Determine the (X, Y) coordinate at the center of the cell enclosing the given text.  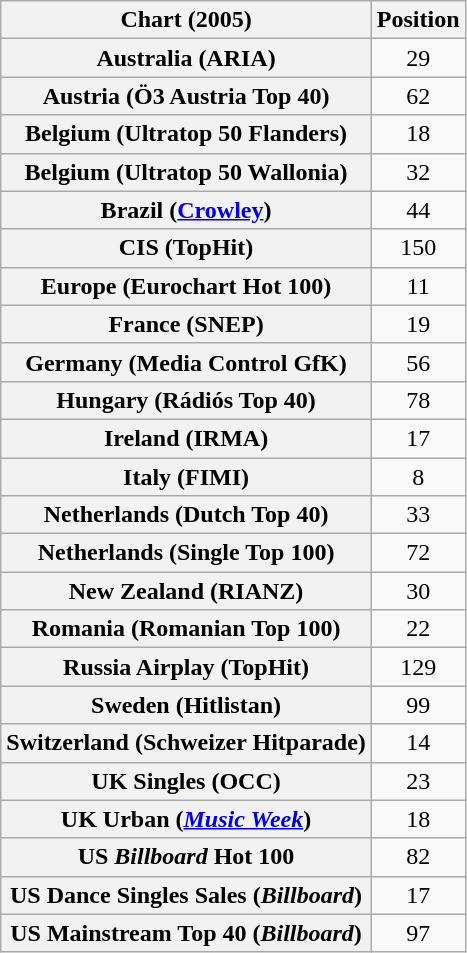
72 (418, 553)
Chart (2005) (186, 20)
Germany (Media Control GfK) (186, 362)
Switzerland (Schweizer Hitparade) (186, 743)
30 (418, 591)
22 (418, 629)
14 (418, 743)
UK Urban (Music Week) (186, 819)
44 (418, 210)
33 (418, 515)
Belgium (Ultratop 50 Flanders) (186, 134)
Belgium (Ultratop 50 Wallonia) (186, 172)
19 (418, 324)
99 (418, 705)
97 (418, 933)
Position (418, 20)
32 (418, 172)
56 (418, 362)
Hungary (Rádiós Top 40) (186, 400)
129 (418, 667)
29 (418, 58)
Romania (Romanian Top 100) (186, 629)
150 (418, 248)
Netherlands (Dutch Top 40) (186, 515)
11 (418, 286)
Sweden (Hitlistan) (186, 705)
UK Singles (OCC) (186, 781)
Europe (Eurochart Hot 100) (186, 286)
23 (418, 781)
US Mainstream Top 40 (Billboard) (186, 933)
78 (418, 400)
62 (418, 96)
US Billboard Hot 100 (186, 857)
Italy (FIMI) (186, 477)
France (SNEP) (186, 324)
US Dance Singles Sales (Billboard) (186, 895)
Netherlands (Single Top 100) (186, 553)
Australia (ARIA) (186, 58)
CIS (TopHit) (186, 248)
Austria (Ö3 Austria Top 40) (186, 96)
Brazil (Crowley) (186, 210)
Ireland (IRMA) (186, 438)
82 (418, 857)
New Zealand (RIANZ) (186, 591)
Russia Airplay (TopHit) (186, 667)
8 (418, 477)
